Return the (X, Y) coordinate for the center point of the cell that contains the specified text.  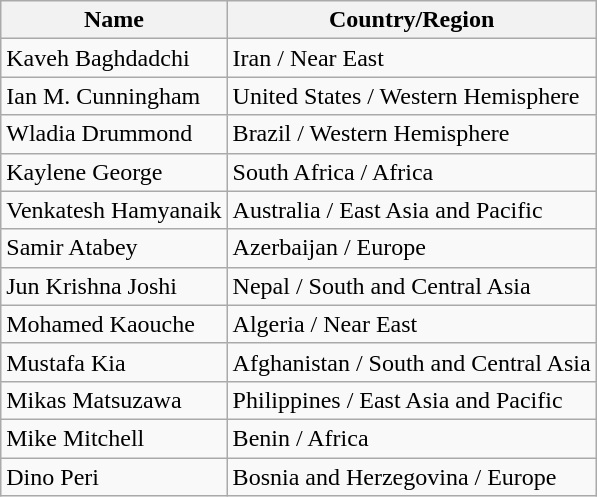
Brazil / Western Hemisphere (412, 134)
Kaveh Baghdadchi (114, 58)
Philippines / East Asia and Pacific (412, 400)
Name (114, 20)
Iran / Near East (412, 58)
Nepal / South and Central Asia (412, 286)
Dino Peri (114, 477)
Mohamed Kaouche (114, 324)
Country/Region (412, 20)
Samir Atabey (114, 248)
Australia / East Asia and Pacific (412, 210)
Afghanistan / South and Central Asia (412, 362)
Wladia Drummond (114, 134)
Algeria / Near East (412, 324)
South Africa / Africa (412, 172)
Kaylene George (114, 172)
Ian M. Cunningham (114, 96)
Mikas Matsuzawa (114, 400)
Benin / Africa (412, 438)
Jun Krishna Joshi (114, 286)
Mustafa Kia (114, 362)
Mike Mitchell (114, 438)
Venkatesh Hamyanaik (114, 210)
United States / Western Hemisphere (412, 96)
Bosnia and Herzegovina / Europe (412, 477)
Azerbaijan / Europe (412, 248)
